Scan for the cell matching the given text and deliver its (X, Y) coordinate at center. 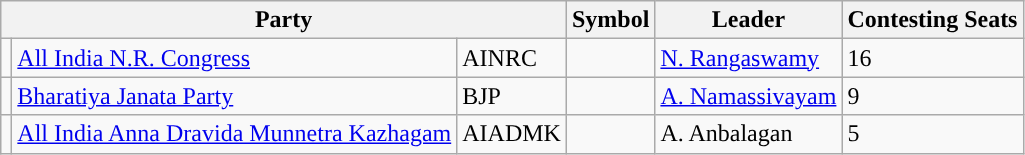
Symbol (610, 20)
AIADMK (512, 134)
9 (932, 96)
A. Anbalagan (748, 134)
Bharatiya Janata Party (234, 96)
All India Anna Dravida Munnetra Kazhagam (234, 134)
All India N.R. Congress (234, 58)
Contesting Seats (932, 20)
Leader (748, 20)
16 (932, 58)
A. Namassivayam (748, 96)
AINRC (512, 58)
BJP (512, 96)
Party (284, 20)
5 (932, 134)
N. Rangaswamy (748, 58)
